Search for the cell housing the specified text and yield its [x, y] center coordinate. 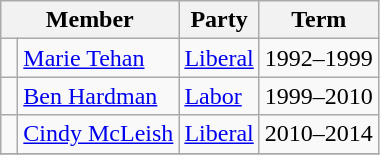
Ben Hardman [98, 96]
1992–1999 [318, 58]
Labor [219, 96]
2010–2014 [318, 134]
Marie Tehan [98, 58]
Party [219, 20]
1999–2010 [318, 96]
Cindy McLeish [98, 134]
Term [318, 20]
Member [90, 20]
